Pinpoint the cell where the given text exists, returning its (X, Y) midpoint coordinate. 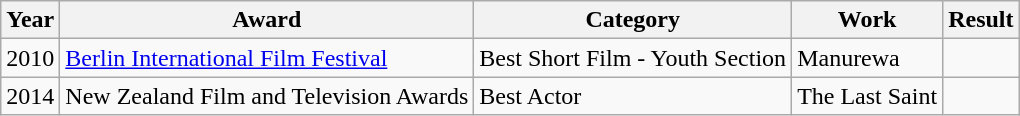
The Last Saint (868, 96)
2010 (30, 58)
New Zealand Film and Television Awards (267, 96)
2014 (30, 96)
Best Actor (633, 96)
Result (981, 20)
Category (633, 20)
Work (868, 20)
Berlin International Film Festival (267, 58)
Year (30, 20)
Manurewa (868, 58)
Award (267, 20)
Best Short Film - Youth Section (633, 58)
